Return the (x, y) coordinate for the center point of the cell that contains the specified text.  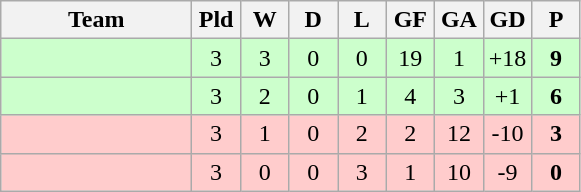
GF (410, 20)
19 (410, 58)
12 (460, 134)
6 (556, 96)
GD (508, 20)
P (556, 20)
W (264, 20)
L (362, 20)
D (314, 20)
-10 (508, 134)
-9 (508, 172)
+18 (508, 58)
Team (96, 20)
GA (460, 20)
Pld (216, 20)
+1 (508, 96)
4 (410, 96)
10 (460, 172)
9 (556, 58)
